Identify which cell holds the provided text, then report its (X, Y) central coordinate. 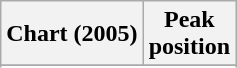
Chart (2005) (72, 34)
Peakposition (189, 34)
